Identify which cell holds the provided text, then report its (X, Y) central coordinate. 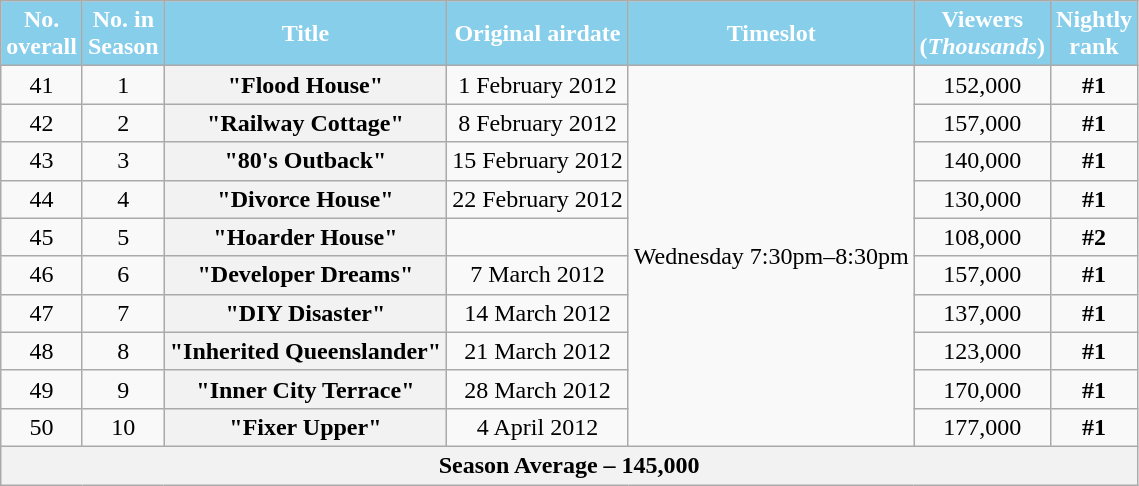
"Flood House" (305, 85)
"Hoarder House" (305, 237)
8 (123, 351)
130,000 (982, 199)
9 (123, 389)
Nightlyrank (1094, 34)
"Divorce House" (305, 199)
Title (305, 34)
6 (123, 275)
140,000 (982, 161)
1 February 2012 (538, 85)
50 (42, 427)
1 (123, 85)
49 (42, 389)
"Inner City Terrace" (305, 389)
170,000 (982, 389)
"Inherited Queenslander" (305, 351)
No. overall (42, 34)
22 February 2012 (538, 199)
"Railway Cottage" (305, 123)
137,000 (982, 313)
4 (123, 199)
#2 (1094, 237)
"DIY Disaster" (305, 313)
152,000 (982, 85)
"Fixer Upper" (305, 427)
No. in Season (123, 34)
42 (42, 123)
14 March 2012 (538, 313)
10 (123, 427)
45 (42, 237)
44 (42, 199)
41 (42, 85)
15 February 2012 (538, 161)
43 (42, 161)
46 (42, 275)
Original airdate (538, 34)
123,000 (982, 351)
177,000 (982, 427)
8 February 2012 (538, 123)
2 (123, 123)
7 March 2012 (538, 275)
48 (42, 351)
28 March 2012 (538, 389)
Wednesday 7:30pm–8:30pm (771, 256)
Timeslot (771, 34)
108,000 (982, 237)
Season Average – 145,000 (570, 465)
"Developer Dreams" (305, 275)
47 (42, 313)
5 (123, 237)
Viewers(Thousands) (982, 34)
7 (123, 313)
3 (123, 161)
"80's Outback" (305, 161)
4 April 2012 (538, 427)
21 March 2012 (538, 351)
